Return the [x, y] coordinate for the center point of the cell that contains the specified text.  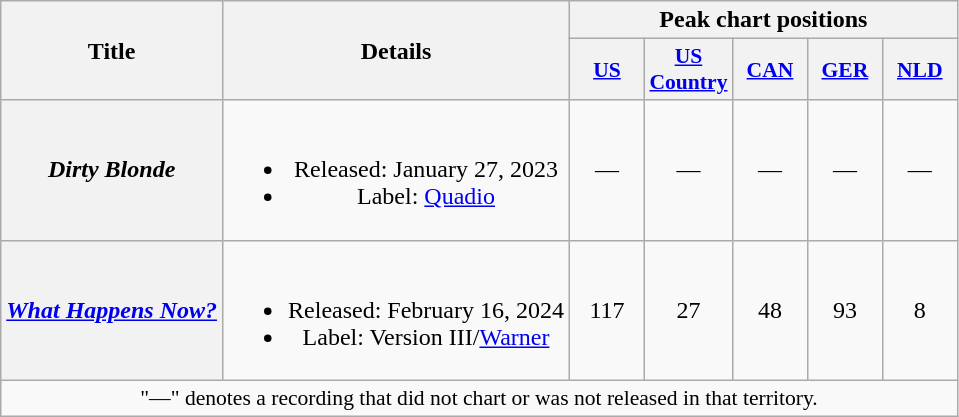
"—" denotes a recording that did not chart or was not released in that territory. [479, 398]
8 [920, 310]
US [608, 70]
Released: February 16, 2024Label: Version III/Warner [396, 310]
Released: January 27, 2023Label: Quadio [396, 170]
What Happens Now? [112, 310]
USCountry [688, 70]
GER [844, 70]
27 [688, 310]
NLD [920, 70]
Peak chart positions [764, 20]
Dirty Blonde [112, 170]
117 [608, 310]
Title [112, 50]
48 [770, 310]
CAN [770, 70]
93 [844, 310]
Details [396, 50]
